Pinpoint the cell where the given text exists, returning its [x, y] midpoint coordinate. 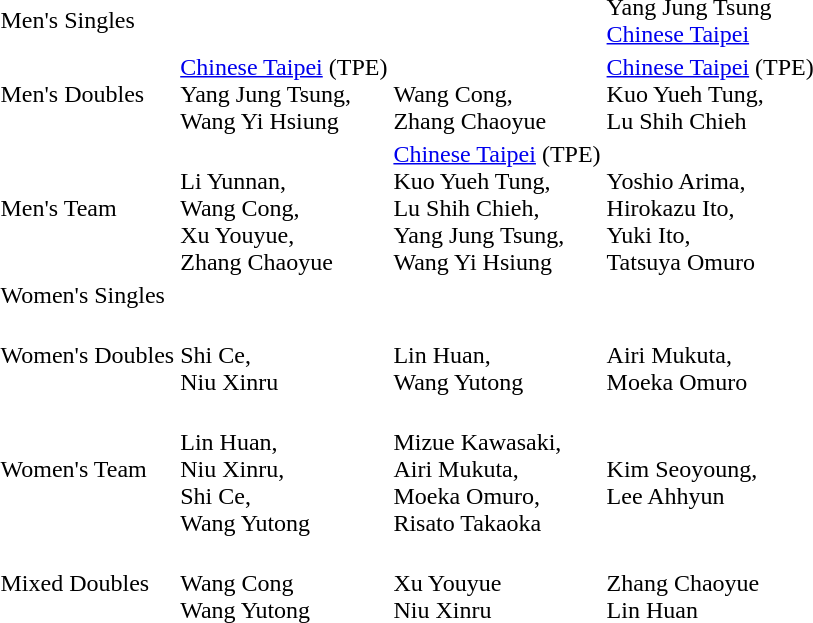
Chinese Taipei (TPE)Kuo Yueh Tung,Lu Shih Chieh,Yang Jung Tsung, Wang Yi Hsiung [497, 208]
Shi Ce,Niu Xinru [284, 355]
Mizue Kawasaki,Airi Mukuta,Moeka Omuro,Risato Takaoka [497, 469]
Lin Huan,Niu Xinru,Shi Ce,Wang Yutong [284, 469]
Chinese Taipei (TPE)Yang Jung Tsung, Wang Yi Hsiung [284, 94]
Wang Cong, Zhang Chaoyue [497, 94]
Lin Huan,Wang Yutong [497, 355]
Li Yunnan,Wang Cong,Xu Youyue,Zhang Chaoyue [284, 208]
